Find where the given text appears and provide that cell's center as [X, Y] coordinate. 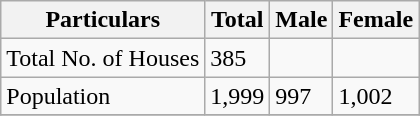
Particulars [103, 20]
Total [238, 20]
Male [302, 20]
997 [302, 96]
Population [103, 96]
385 [238, 58]
1,999 [238, 96]
1,002 [376, 96]
Total No. of Houses [103, 58]
Female [376, 20]
